Capture the cell that displays the provided text and extract its (x, y) central coordinate. 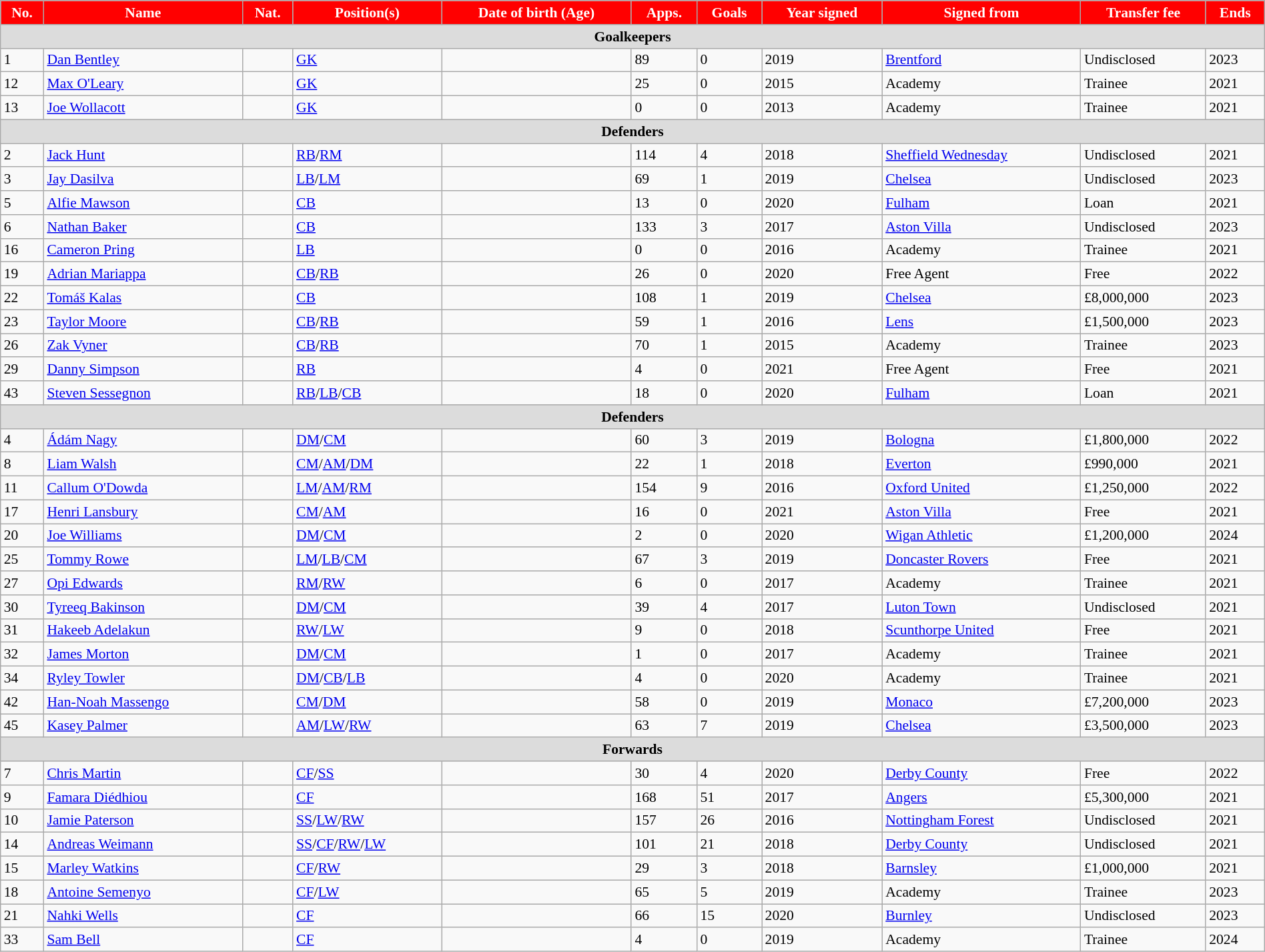
Transfer fee (1144, 13)
70 (664, 346)
Sam Bell (143, 940)
SS/CF/RW/LW (367, 845)
CM/AM (367, 512)
Liam Walsh (143, 464)
8 (23, 464)
Opi Edwards (143, 583)
Nathan Baker (143, 227)
27 (23, 583)
Dan Bentley (143, 60)
Joe Wollacott (143, 108)
Year signed (822, 13)
Kasey Palmer (143, 726)
Angers (981, 797)
£7,200,000 (1144, 702)
Steven Sessegnon (143, 393)
108 (664, 298)
£1,800,000 (1144, 440)
Jamie Paterson (143, 821)
14 (23, 845)
Nahki Wells (143, 916)
Burnley (981, 916)
AM/LW/RW (367, 726)
Monaco (981, 702)
58 (664, 702)
59 (664, 322)
Tyreeq Bakinson (143, 607)
Max O'Leary (143, 84)
89 (664, 60)
69 (664, 179)
RM/RW (367, 583)
42 (23, 702)
SS/LW/RW (367, 821)
Zak Vyner (143, 346)
Han-Noah Massengo (143, 702)
CF/SS (367, 773)
Luton Town (981, 607)
CF/LW (367, 892)
51 (729, 797)
39 (664, 607)
£8,000,000 (1144, 298)
17 (23, 512)
32 (23, 654)
RW/LW (367, 630)
Callum O'Dowda (143, 488)
£3,500,000 (1144, 726)
£990,000 (1144, 464)
11 (23, 488)
Doncaster Rovers (981, 560)
Nat. (268, 13)
Ends (1235, 13)
Signed from (981, 13)
Ryley Towler (143, 678)
Taylor Moore (143, 322)
CM/DM (367, 702)
Andreas Weimann (143, 845)
Ádám Nagy (143, 440)
CM/AM/DM (367, 464)
154 (664, 488)
Oxford United (981, 488)
Wigan Athletic (981, 536)
Hakeeb Adelakun (143, 630)
Apps. (664, 13)
James Morton (143, 654)
Lens (981, 322)
Nottingham Forest (981, 821)
19 (23, 274)
Danny Simpson (143, 370)
Goalkeepers (632, 37)
168 (664, 797)
Brentford (981, 60)
Tommy Rowe (143, 560)
Goals (729, 13)
Famara Diédhiou (143, 797)
2013 (822, 108)
LB (367, 250)
Name (143, 13)
10 (23, 821)
34 (23, 678)
Jay Dasilva (143, 179)
60 (664, 440)
RB (367, 370)
Chris Martin (143, 773)
133 (664, 227)
RB/LB/CB (367, 393)
Adrian Mariappa (143, 274)
67 (664, 560)
33 (23, 940)
Marley Watkins (143, 869)
Tomáš Kalas (143, 298)
Alfie Mawson (143, 203)
Sheffield Wednesday (981, 155)
Forwards (632, 750)
Scunthorpe United (981, 630)
CF/RW (367, 869)
20 (23, 536)
No. (23, 13)
114 (664, 155)
31 (23, 630)
157 (664, 821)
£1,000,000 (1144, 869)
LM/AM/RM (367, 488)
LM/LB/CM (367, 560)
LB/LM (367, 179)
Joe Williams (143, 536)
45 (23, 726)
Date of birth (Age) (536, 13)
Barnsley (981, 869)
RB/RM (367, 155)
23 (23, 322)
DM/CB/LB (367, 678)
Henri Lansbury (143, 512)
63 (664, 726)
Antoine Semenyo (143, 892)
£5,300,000 (1144, 797)
Bologna (981, 440)
43 (23, 393)
£1,500,000 (1144, 322)
12 (23, 84)
66 (664, 916)
Jack Hunt (143, 155)
65 (664, 892)
£1,200,000 (1144, 536)
£1,250,000 (1144, 488)
101 (664, 845)
Cameron Pring (143, 250)
Position(s) (367, 13)
Everton (981, 464)
